Find where the given text appears and provide that cell's center as (x, y) coordinate. 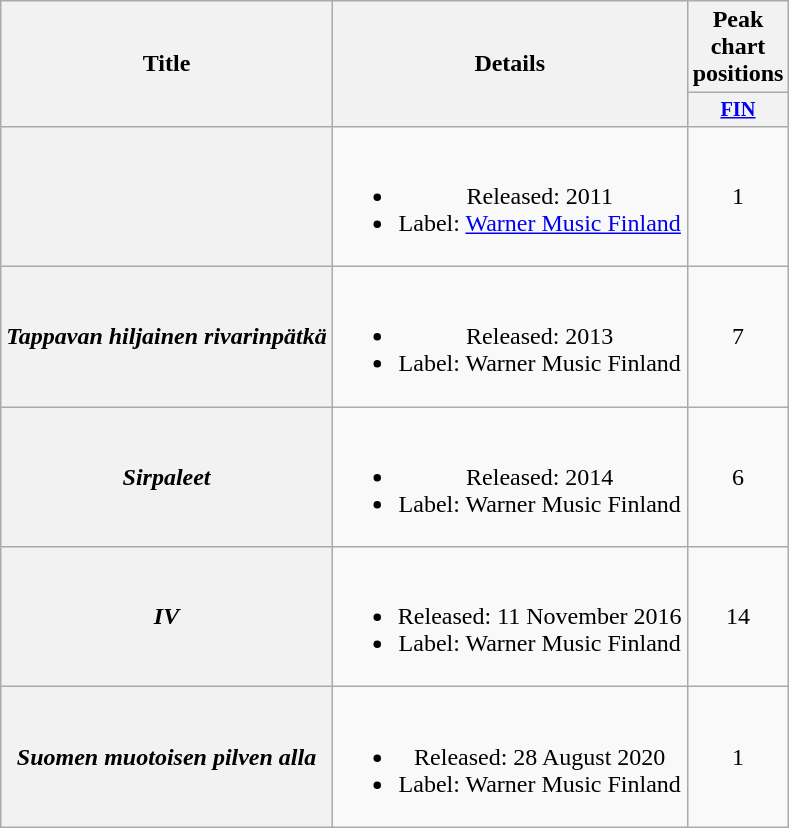
Released: 2013Label: Warner Music Finland (510, 337)
Released: 28 August 2020Label: Warner Music Finland (510, 757)
Released: 2014Label: Warner Music Finland (510, 477)
Details (510, 64)
FIN (738, 110)
Released: 2011Label: Warner Music Finland (510, 196)
IV (167, 617)
Suomen muotoisen pilven alla (167, 757)
Tappavan hiljainen rivarinpätkä (167, 337)
Title (167, 64)
6 (738, 477)
Sirpaleet (167, 477)
14 (738, 617)
Peak chart positions (738, 47)
7 (738, 337)
Released: 11 November 2016Label: Warner Music Finland (510, 617)
